Extract the [X, Y] coordinate from the center of the cell holding the provided text.  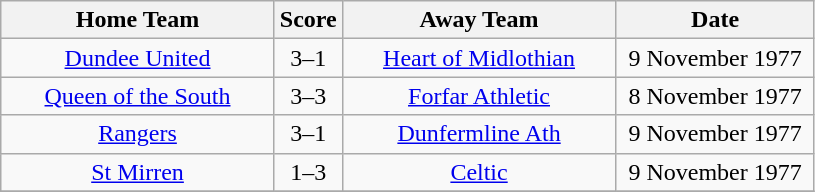
Forfar Athletic [479, 96]
Home Team [138, 20]
Rangers [138, 134]
St Mirren [138, 172]
Celtic [479, 172]
Date [716, 20]
Away Team [479, 20]
Score [308, 20]
1–3 [308, 172]
Dundee United [138, 58]
Heart of Midlothian [479, 58]
Queen of the South [138, 96]
Dunfermline Ath [479, 134]
3–3 [308, 96]
8 November 1977 [716, 96]
